Find where the given text appears and provide that cell's center as (x, y) coordinate. 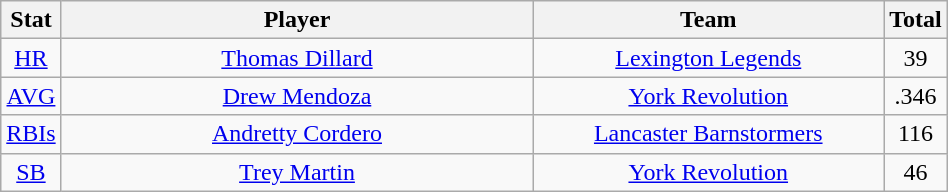
116 (916, 134)
39 (916, 58)
Trey Martin (297, 172)
.346 (916, 96)
HR (31, 58)
Total (916, 20)
Lancaster Barnstormers (708, 134)
Thomas Dillard (297, 58)
Drew Mendoza (297, 96)
46 (916, 172)
RBIs (31, 134)
Team (708, 20)
Andretty Cordero (297, 134)
Player (297, 20)
AVG (31, 96)
SB (31, 172)
Stat (31, 20)
Lexington Legends (708, 58)
